Capture the cell that displays the provided text and extract its [X, Y] central coordinate. 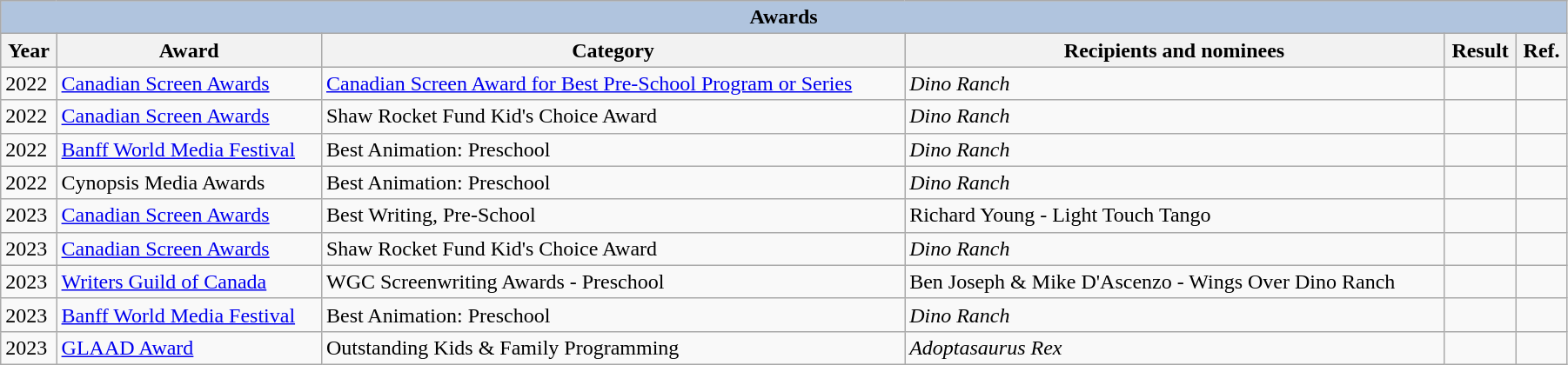
Awards [784, 17]
WGC Screenwriting Awards - Preschool [613, 282]
Writers Guild of Canada [189, 282]
Richard Young - Light Touch Tango [1175, 216]
Ben Joseph & Mike D'Ascenzo - Wings Over Dino Ranch [1175, 282]
Recipients and nominees [1175, 50]
Cynopsis Media Awards [189, 182]
Category [613, 50]
Outstanding Kids & Family Programming [613, 348]
GLAAD Award [189, 348]
Year [29, 50]
Canadian Screen Award for Best Pre-School Program or Series [613, 83]
Result [1479, 50]
Adoptasaurus Rex [1175, 348]
Ref. [1542, 50]
Award [189, 50]
Best Writing, Pre-School [613, 216]
